Identify which cell holds the provided text, then report its (X, Y) central coordinate. 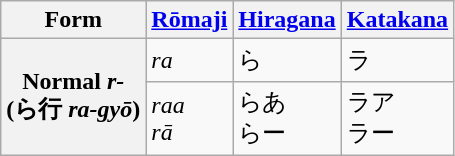
Katakana (397, 20)
らあらー (287, 118)
Normal r-(ら行 ra-gyō) (74, 98)
raarā (190, 118)
ら (287, 60)
Rōmaji (190, 20)
Form (74, 20)
ra (190, 60)
ラ (397, 60)
ラアラー (397, 118)
Hiragana (287, 20)
